Output the [X, Y] coordinate of the center of the cell containing the given text.  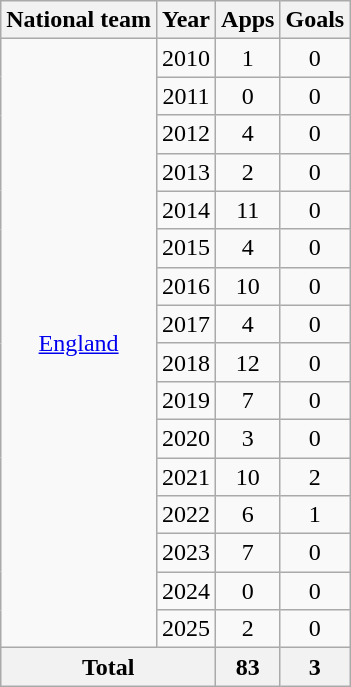
2023 [186, 553]
2021 [186, 477]
Total [108, 667]
National team [79, 20]
12 [248, 362]
11 [248, 210]
2017 [186, 324]
Goals [315, 20]
2019 [186, 400]
2024 [186, 591]
83 [248, 667]
2020 [186, 438]
2016 [186, 286]
2012 [186, 134]
2018 [186, 362]
2013 [186, 172]
England [79, 344]
2025 [186, 629]
2014 [186, 210]
2022 [186, 515]
2015 [186, 248]
2011 [186, 96]
Apps [248, 20]
6 [248, 515]
2010 [186, 58]
Year [186, 20]
